For the text-containing cell, return its midpoint in (x, y) coordinate format. 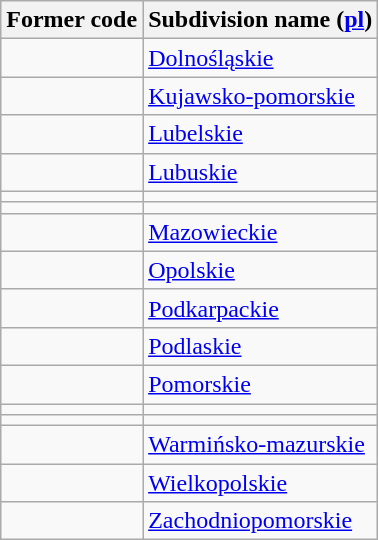
Lubelskie (260, 134)
Lubuskie (260, 172)
Former code (72, 20)
Subdivision name (pl) (260, 20)
Podkarpackie (260, 308)
Kujawsko-pomorskie (260, 96)
Podlaskie (260, 346)
Opolskie (260, 270)
Mazowieckie (260, 232)
Warmińsko-mazurskie (260, 445)
Wielkopolskie (260, 483)
Zachodniopomorskie (260, 521)
Pomorskie (260, 384)
Dolnośląskie (260, 58)
